From the cell containing the given text, extract its center point as [x, y] coordinate. 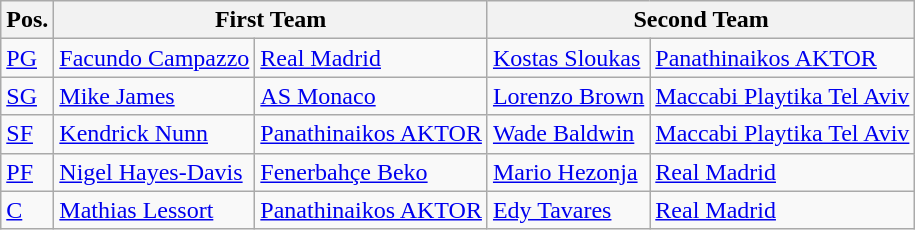
SF [28, 134]
SG [28, 96]
Wade Baldwin [568, 134]
First Team [271, 20]
Pos. [28, 20]
Nigel Hayes-Davis [154, 172]
Edy Tavares [568, 210]
Lorenzo Brown [568, 96]
Mike James [154, 96]
Kendrick Nunn [154, 134]
AS Monaco [372, 96]
Facundo Campazzo [154, 58]
Mathias Lessort [154, 210]
Mario Hezonja [568, 172]
Second Team [700, 20]
Fenerbahçe Beko [372, 172]
PG [28, 58]
PF [28, 172]
Kostas Sloukas [568, 58]
C [28, 210]
